Pinpoint the cell where the given text exists, returning its [x, y] midpoint coordinate. 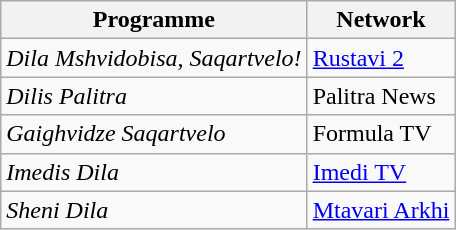
Gaighvidze Saqartvelo [154, 134]
Imedi TV [381, 172]
Dila Mshvidobisa, Saqartvelo! [154, 58]
Mtavari Arkhi [381, 210]
Formula TV [381, 134]
Sheni Dila [154, 210]
Dilis Palitra [154, 96]
Imedis Dila [154, 172]
Programme [154, 20]
Palitra News [381, 96]
Network [381, 20]
Rustavi 2 [381, 58]
